Output the (X, Y) coordinate of the center of the cell containing the given text.  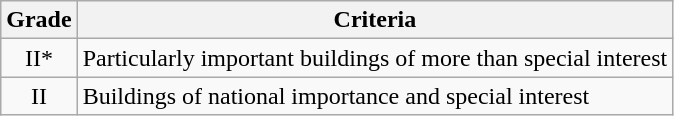
II (39, 96)
Grade (39, 20)
Criteria (375, 20)
Particularly important buildings of more than special interest (375, 58)
Buildings of national importance and special interest (375, 96)
II* (39, 58)
